Detect which cell encompasses the target text, then output its [X, Y] center coordinate. 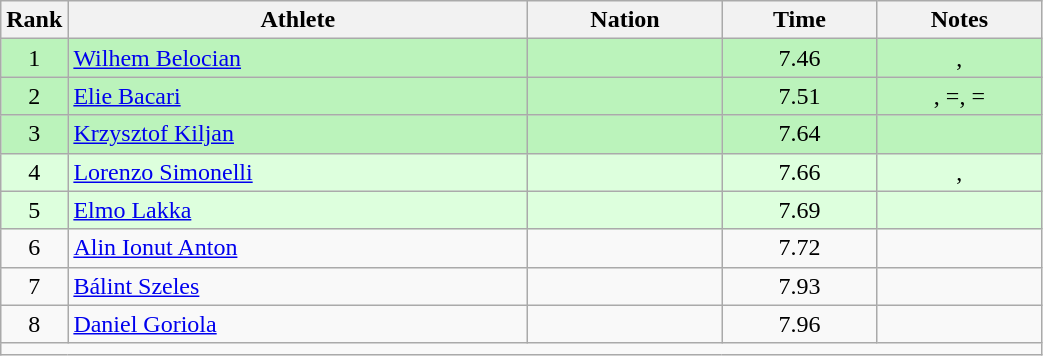
2 [34, 96]
Elie Bacari [298, 96]
7.96 [800, 324]
Krzysztof Kiljan [298, 134]
Alin Ionut Anton [298, 248]
Rank [34, 20]
7.64 [800, 134]
1 [34, 58]
Notes [960, 20]
7 [34, 286]
Time [800, 20]
Daniel Goriola [298, 324]
7.72 [800, 248]
7.93 [800, 286]
3 [34, 134]
Lorenzo Simonelli [298, 172]
4 [34, 172]
, =, = [960, 96]
7.51 [800, 96]
Athlete [298, 20]
Wilhem Belocian [298, 58]
5 [34, 210]
Elmo Lakka [298, 210]
7.69 [800, 210]
7.66 [800, 172]
Bálint Szeles [298, 286]
8 [34, 324]
Nation [625, 20]
6 [34, 248]
7.46 [800, 58]
